Provide the (X, Y) coordinate of the cell's center where the given text is located.  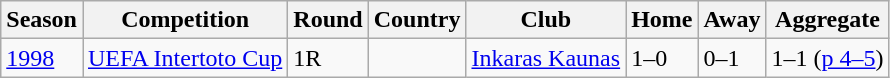
Home (662, 20)
Competition (184, 20)
Club (546, 20)
Away (732, 20)
1–0 (662, 58)
1R (328, 58)
Aggregate (828, 20)
0–1 (732, 58)
Season (42, 20)
Country (417, 20)
UEFA Intertoto Cup (184, 58)
Inkaras Kaunas (546, 58)
1–1 (p 4–5) (828, 58)
Round (328, 20)
1998 (42, 58)
